Find where the given text appears and provide that cell's center as [X, Y] coordinate. 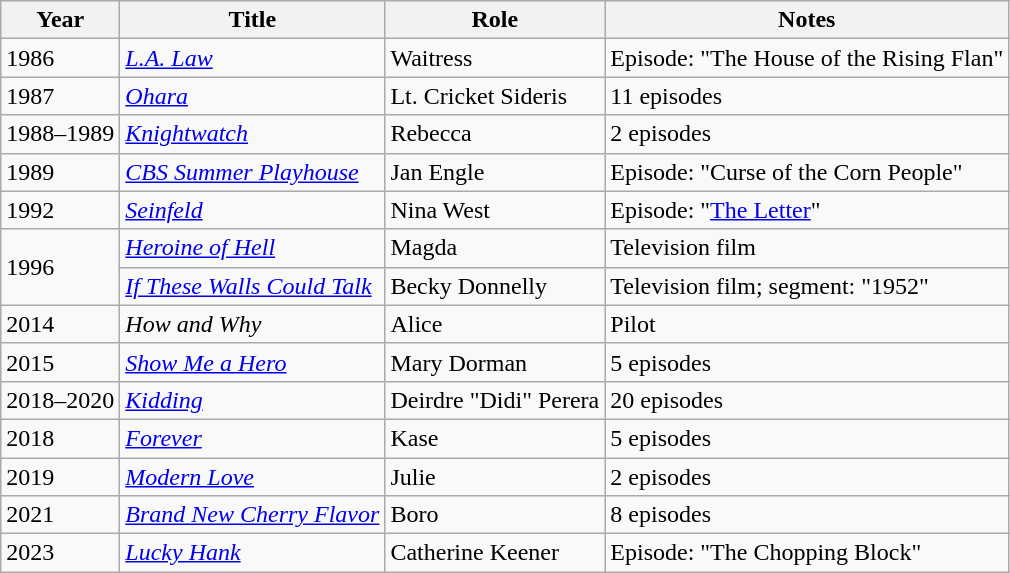
Alice [495, 324]
Julie [495, 477]
1996 [60, 267]
1988–1989 [60, 134]
Becky Donnelly [495, 286]
Kase [495, 438]
Lt. Cricket Sideris [495, 96]
2015 [60, 362]
2023 [60, 553]
2014 [60, 324]
Knightwatch [252, 134]
Ohara [252, 96]
2021 [60, 515]
Television film; segment: "1952" [807, 286]
Role [495, 20]
Brand New Cherry Flavor [252, 515]
Seinfeld [252, 210]
Episode: "Curse of the Corn People" [807, 172]
2019 [60, 477]
8 episodes [807, 515]
Lucky Hank [252, 553]
Forever [252, 438]
Catherine Keener [495, 553]
Episode: "The Letter" [807, 210]
1986 [60, 58]
Boro [495, 515]
1989 [60, 172]
Episode: "The Chopping Block" [807, 553]
Pilot [807, 324]
Year [60, 20]
Rebecca [495, 134]
1987 [60, 96]
CBS Summer Playhouse [252, 172]
Jan Engle [495, 172]
Notes [807, 20]
Nina West [495, 210]
Heroine of Hell [252, 248]
11 episodes [807, 96]
Waitress [495, 58]
Magda [495, 248]
Mary Dorman [495, 362]
Title [252, 20]
1992 [60, 210]
Show Me a Hero [252, 362]
Deirdre "Didi" Perera [495, 400]
Episode: "The House of the Rising Flan" [807, 58]
Television film [807, 248]
L.A. Law [252, 58]
2018 [60, 438]
2018–2020 [60, 400]
How and Why [252, 324]
Modern Love [252, 477]
20 episodes [807, 400]
Kidding [252, 400]
If These Walls Could Talk [252, 286]
